Output the [X, Y] coordinate of the center of the cell containing the given text.  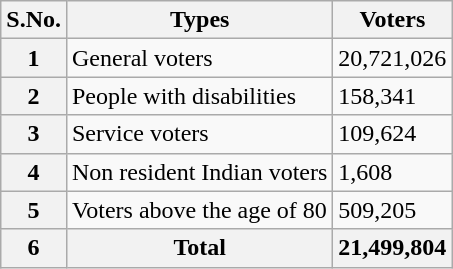
158,341 [392, 96]
Service voters [199, 134]
20,721,026 [392, 58]
1,608 [392, 172]
109,624 [392, 134]
Types [199, 20]
General voters [199, 58]
2 [34, 96]
5 [34, 210]
People with disabilities [199, 96]
Non resident Indian voters [199, 172]
S.No. [34, 20]
Total [199, 248]
6 [34, 248]
Voters [392, 20]
509,205 [392, 210]
1 [34, 58]
Voters above the age of 80 [199, 210]
3 [34, 134]
4 [34, 172]
21,499,804 [392, 248]
